Capture the cell that displays the provided text and extract its (x, y) central coordinate. 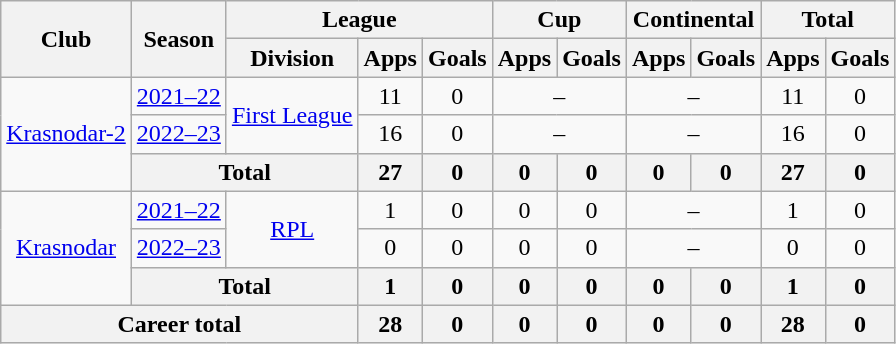
Krasnodar (66, 248)
Club (66, 39)
Season (178, 39)
Career total (180, 324)
Division (292, 58)
First League (292, 115)
Continental (693, 20)
Cup (559, 20)
RPL (292, 229)
Krasnodar-2 (66, 134)
League (359, 20)
